Find where the given text appears and provide that cell's center as (x, y) coordinate. 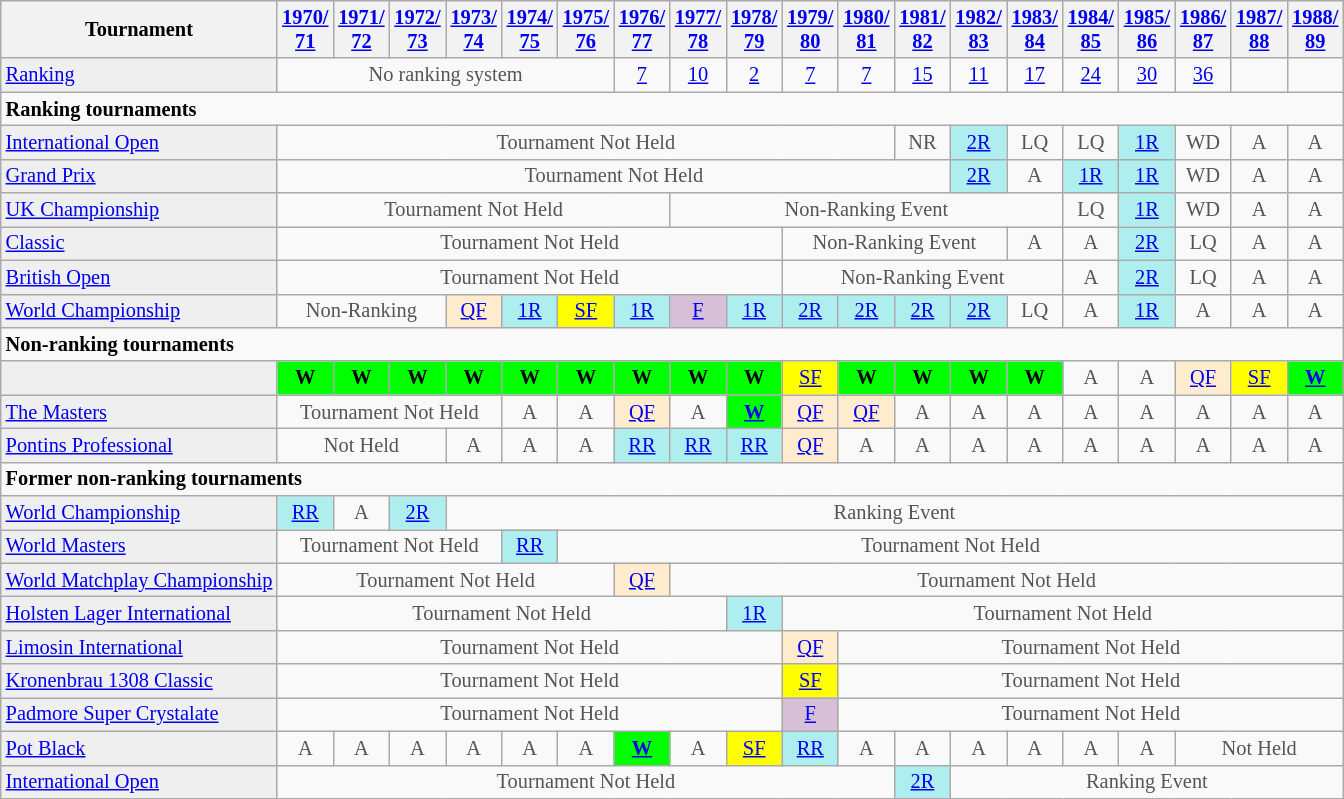
1982/83 (979, 29)
11 (979, 75)
Limosin International (139, 647)
World Masters (139, 546)
15 (922, 75)
Former non-ranking tournaments (672, 479)
1979/80 (810, 29)
Kronenbrau 1308 Classic (139, 681)
1984/85 (1091, 29)
British Open (139, 277)
17 (1035, 75)
World Matchplay Championship (139, 580)
2 (754, 75)
1977/78 (698, 29)
Tournament (139, 29)
1981/82 (922, 29)
1986/87 (1203, 29)
1980/81 (866, 29)
1988/89 (1315, 29)
Padmore Super Crystalate (139, 714)
Ranking tournaments (672, 109)
Holsten Lager International (139, 613)
Grand Prix (139, 176)
The Masters (139, 412)
Non-ranking tournaments (672, 344)
1978/79 (754, 29)
1971/72 (361, 29)
UK Championship (139, 210)
Pontins Professional (139, 445)
36 (1203, 75)
Pot Black (139, 748)
1987/88 (1259, 29)
No ranking system (446, 75)
Classic (139, 243)
1974/75 (530, 29)
1972/73 (417, 29)
Ranking (139, 75)
1985/86 (1147, 29)
Non-Ranking (361, 311)
24 (1091, 75)
1973/74 (474, 29)
NR (922, 142)
1975/76 (586, 29)
10 (698, 75)
30 (1147, 75)
1983/84 (1035, 29)
1976/77 (642, 29)
1970/71 (305, 29)
